Detect which cell encompasses the target text, then output its (X, Y) center coordinate. 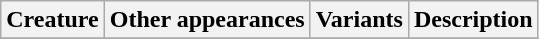
Creature (52, 20)
Other appearances (207, 20)
Description (473, 20)
Variants (359, 20)
